Find where the given text appears and provide that cell's center as [X, Y] coordinate. 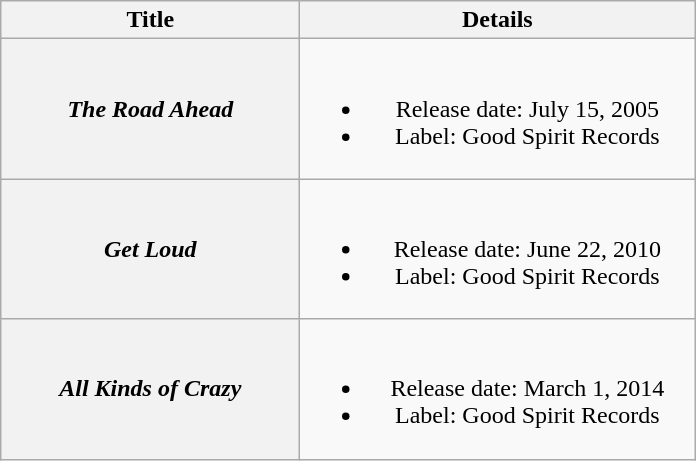
Title [150, 20]
The Road Ahead [150, 109]
Release date: July 15, 2005Label: Good Spirit Records [498, 109]
Details [498, 20]
Get Loud [150, 249]
All Kinds of Crazy [150, 389]
Release date: March 1, 2014Label: Good Spirit Records [498, 389]
Release date: June 22, 2010Label: Good Spirit Records [498, 249]
